Search for the cell housing the specified text and yield its [x, y] center coordinate. 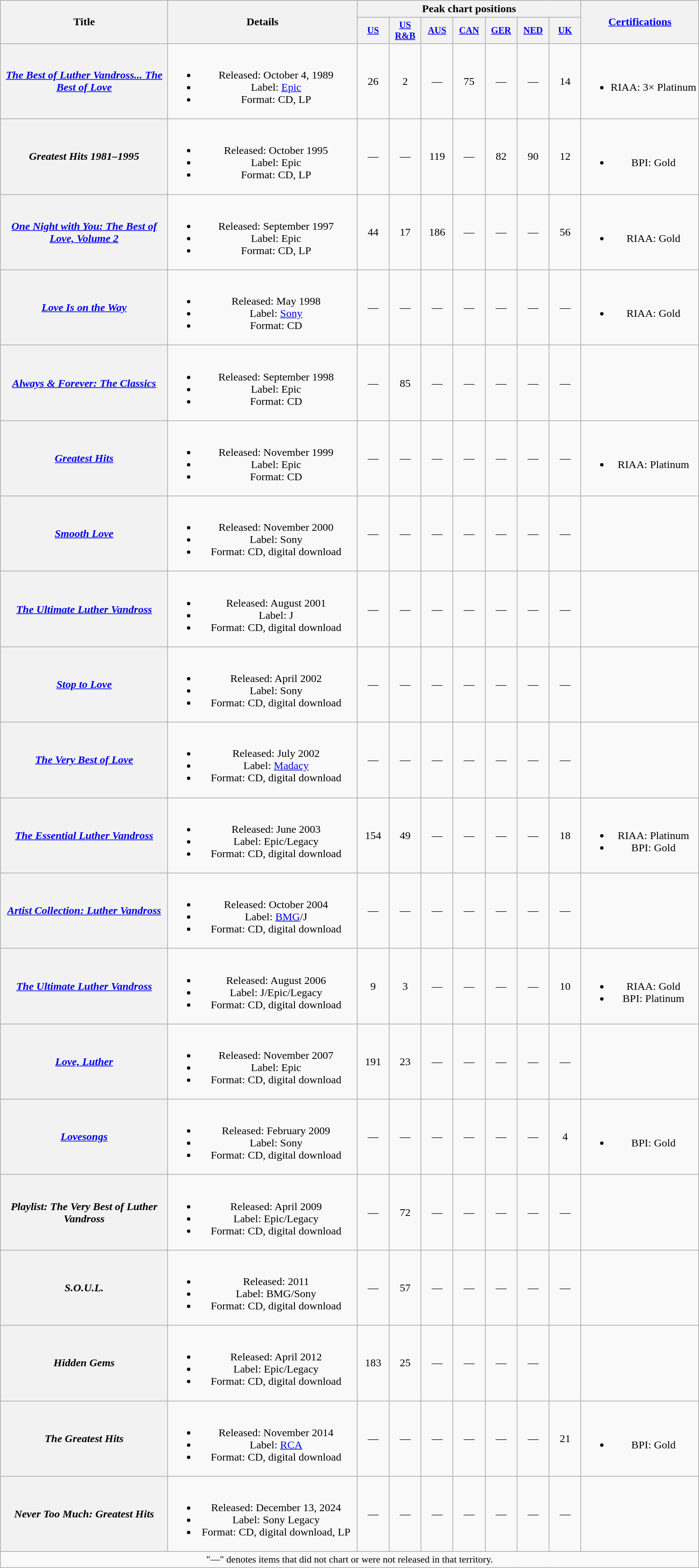
119 [437, 157]
Stop to Love [84, 684]
56 [565, 232]
Released: July 2002Label: MadacyFormat: CD, digital download [263, 760]
Released: October 1995Label: EpicFormat: CD, LP [263, 157]
Smooth Love [84, 533]
Released: June 2003Label: Epic/LegacyFormat: CD, digital download [263, 835]
2 [405, 81]
Hidden Gems [84, 1363]
Love, Luther [84, 1062]
The Greatest Hits [84, 1439]
NED [533, 31]
17 [405, 232]
Released: November 2000Label: SonyFormat: CD, digital download [263, 533]
Title [84, 22]
Released: September 1998Label: EpicFormat: CD [263, 383]
Peak chart positions [469, 9]
21 [565, 1439]
191 [373, 1062]
RIAA: 3× Platinum [640, 81]
90 [533, 157]
Released: October 4, 1989Label: EpicFormat: CD, LP [263, 81]
183 [373, 1363]
154 [373, 835]
23 [405, 1062]
Released: April 2002Label: SonyFormat: CD, digital download [263, 684]
Released: September 1997Label: EpicFormat: CD, LP [263, 232]
Released: November 2014Label: RCAFormat: CD, digital download [263, 1439]
Released: May 1998Label: SonyFormat: CD [263, 308]
Certifications [640, 22]
Details [263, 22]
14 [565, 81]
85 [405, 383]
Love Is on the Way [84, 308]
57 [405, 1287]
CAN [469, 31]
S.O.U.L. [84, 1287]
186 [437, 232]
82 [501, 157]
75 [469, 81]
RIAA: PlatinumBPI: Gold [640, 835]
Released: August 2001Label: JFormat: CD, digital download [263, 609]
Artist Collection: Luther Vandross [84, 911]
Greatest Hits [84, 459]
Never Too Much: Greatest Hits [84, 1514]
The Very Best of Love [84, 760]
RIAA: GoldBPI: Platinum [640, 986]
Released: April 2012Label: Epic/LegacyFormat: CD, digital download [263, 1363]
Lovesongs [84, 1137]
Released: April 2009Label: Epic/LegacyFormat: CD, digital download [263, 1212]
72 [405, 1212]
Greatest Hits 1981–1995 [84, 157]
12 [565, 157]
Released: August 2006Label: J/Epic/LegacyFormat: CD, digital download [263, 986]
10 [565, 986]
Released: October 2004Label: BMG/JFormat: CD, digital download [263, 911]
26 [373, 81]
Released: 2011Label: BMG/SonyFormat: CD, digital download [263, 1287]
UK [565, 31]
AUS [437, 31]
Playlist: The Very Best of Luther Vandross [84, 1212]
RIAA: Platinum [640, 459]
The Essential Luther Vandross [84, 835]
25 [405, 1363]
"—" denotes items that did not chart or were not released in that territory. [349, 1560]
4 [565, 1137]
US [373, 31]
Released: November 2007Label: EpicFormat: CD, digital download [263, 1062]
44 [373, 232]
3 [405, 986]
9 [373, 986]
49 [405, 835]
Released: December 13, 2024Label: Sony LegacyFormat: CD, digital download, LP [263, 1514]
GER [501, 31]
The Best of Luther Vandross... The Best of Love [84, 81]
Released: February 2009Label: SonyFormat: CD, digital download [263, 1137]
Released: November 1999Label: EpicFormat: CD [263, 459]
USR&B [405, 31]
One Night with You: The Best of Love, Volume 2 [84, 232]
18 [565, 835]
Always & Forever: The Classics [84, 383]
